Identify which cell holds the provided text, then report its (x, y) central coordinate. 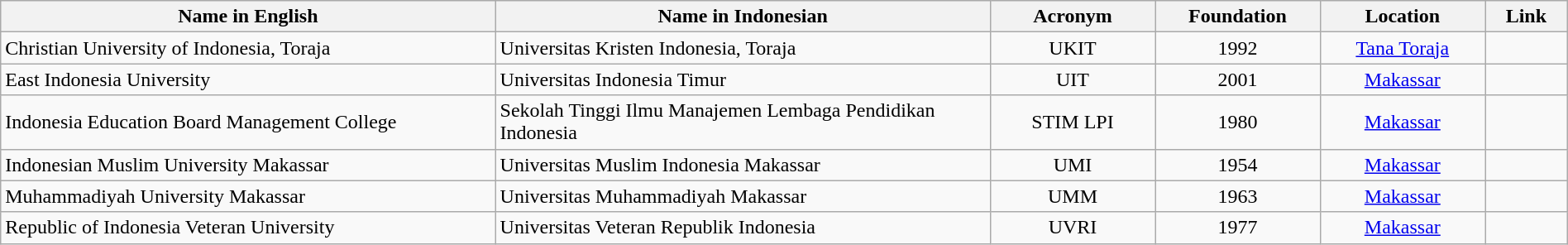
Indonesia Education Board Management College (248, 122)
East Indonesia University (248, 79)
UIT (1072, 79)
1980 (1237, 122)
Universitas Indonesia Timur (743, 79)
Location (1403, 17)
Name in Indonesian (743, 17)
Republic of Indonesia Veteran University (248, 228)
Tana Toraja (1403, 48)
UMM (1072, 196)
UKIT (1072, 48)
Name in English (248, 17)
Universitas Muslim Indonesia Makassar (743, 165)
Indonesian Muslim University Makassar (248, 165)
Universitas Muhammadiyah Makassar (743, 196)
Universitas Kristen Indonesia, Toraja (743, 48)
Foundation (1237, 17)
Link (1527, 17)
Universitas Veteran Republik Indonesia (743, 228)
Sekolah Tinggi Ilmu Manajemen Lembaga Pendidikan Indonesia (743, 122)
2001 (1237, 79)
1977 (1237, 228)
Muhammadiyah University Makassar (248, 196)
Acronym (1072, 17)
1954 (1237, 165)
STIM LPI (1072, 122)
1963 (1237, 196)
Christian University of Indonesia, Toraja (248, 48)
UVRI (1072, 228)
UMI (1072, 165)
1992 (1237, 48)
